From the cell containing the given text, extract its center point as (X, Y) coordinate. 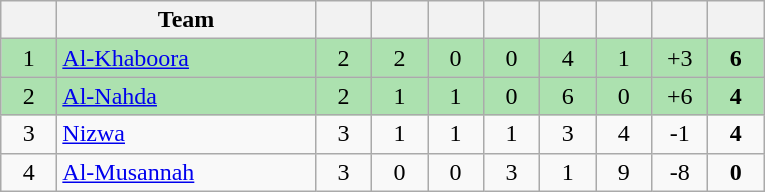
Al-Musannah (186, 172)
-1 (680, 134)
Team (186, 20)
+6 (680, 96)
Al-Khaboora (186, 58)
-8 (680, 172)
9 (624, 172)
Al-Nahda (186, 96)
+3 (680, 58)
Nizwa (186, 134)
